For the text-containing cell, return its midpoint in (X, Y) coordinate format. 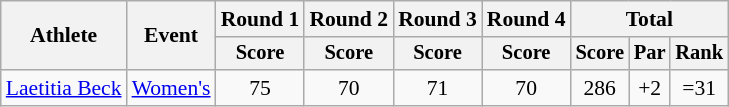
Round 2 (348, 19)
Women's (172, 88)
Laetitia Beck (64, 88)
Total (650, 19)
71 (438, 88)
Par (650, 54)
Round 3 (438, 19)
75 (260, 88)
Round 1 (260, 19)
Athlete (64, 36)
Rank (699, 54)
286 (600, 88)
Event (172, 36)
Round 4 (526, 19)
+2 (650, 88)
=31 (699, 88)
